Scan for the cell matching the given text and deliver its (X, Y) coordinate at center. 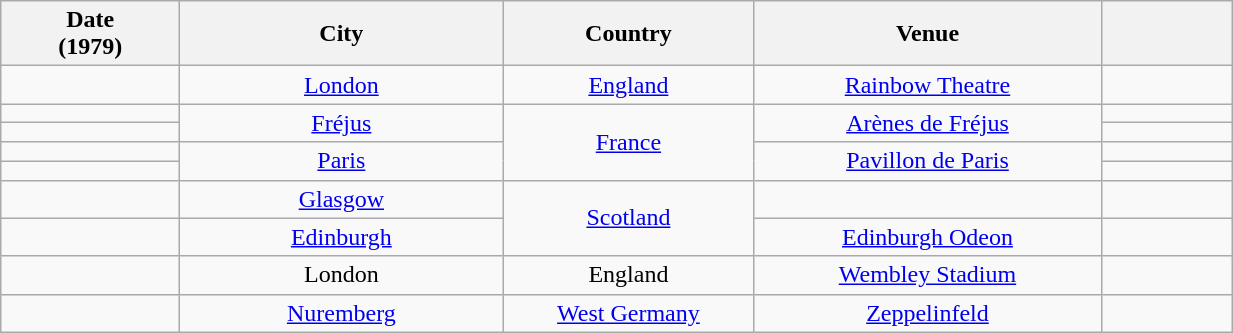
Country (628, 34)
Fréjus (342, 123)
Venue (928, 34)
Nuremberg (342, 313)
France (628, 142)
Arènes de Fréjus (928, 123)
Zeppelinfeld (928, 313)
Date(1979) (90, 34)
Edinburgh (342, 237)
City (342, 34)
Rainbow Theatre (928, 85)
Wembley Stadium (928, 275)
Glasgow (342, 199)
Scotland (628, 218)
West Germany (628, 313)
Pavillon de Paris (928, 161)
Edinburgh Odeon (928, 237)
Paris (342, 161)
